Find where the given text appears and provide that cell's center as (X, Y) coordinate. 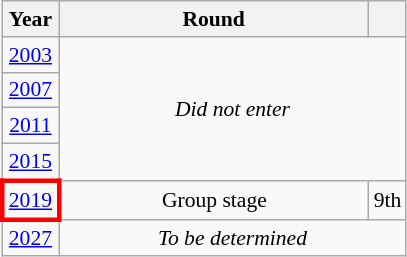
9th (388, 200)
To be determined (233, 238)
2011 (30, 126)
2003 (30, 55)
2019 (30, 200)
2007 (30, 90)
2015 (30, 162)
Round (214, 19)
Year (30, 19)
2027 (30, 238)
Group stage (214, 200)
Did not enter (233, 109)
